Scan for the cell matching the given text and deliver its [X, Y] coordinate at center. 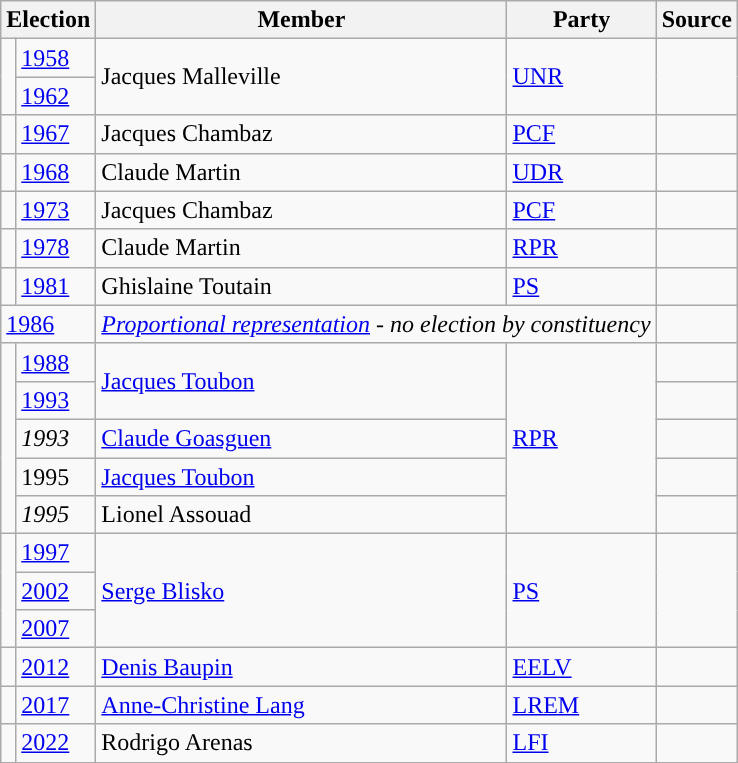
1981 [56, 286]
1958 [56, 58]
1997 [56, 553]
EELV [582, 667]
1988 [56, 362]
Election [48, 20]
Rodrigo Arenas [302, 743]
1986 [48, 324]
1978 [56, 248]
LREM [582, 705]
1967 [56, 134]
UNR [582, 77]
UDR [582, 172]
Party [582, 20]
Jacques Malleville [302, 77]
2007 [56, 629]
Ghislaine Toutain [302, 286]
Denis Baupin [302, 667]
Serge Blisko [302, 591]
2022 [56, 743]
Lionel Assouad [302, 515]
1962 [56, 96]
1973 [56, 210]
2017 [56, 705]
2012 [56, 667]
Claude Goasguen [302, 438]
LFI [582, 743]
2002 [56, 591]
Anne-Christine Lang [302, 705]
Proportional representation - no election by constituency [376, 324]
Source [696, 20]
Member [302, 20]
1968 [56, 172]
